Return the [X, Y] coordinate for the center point of the cell that contains the specified text.  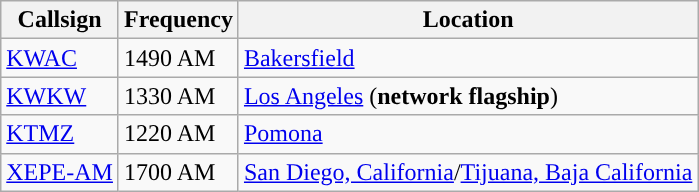
Frequency [178, 20]
KTMZ [60, 134]
Pomona [468, 134]
KWKW [60, 96]
XEPE-AM [60, 172]
Bakersfield [468, 58]
1700 AM [178, 172]
1220 AM [178, 134]
Location [468, 20]
Callsign [60, 20]
San Diego, California/Tijuana, Baja California [468, 172]
Los Angeles (network flagship) [468, 96]
1490 AM [178, 58]
1330 AM [178, 96]
KWAC [60, 58]
